Pinpoint the cell where the given text exists, returning its [x, y] midpoint coordinate. 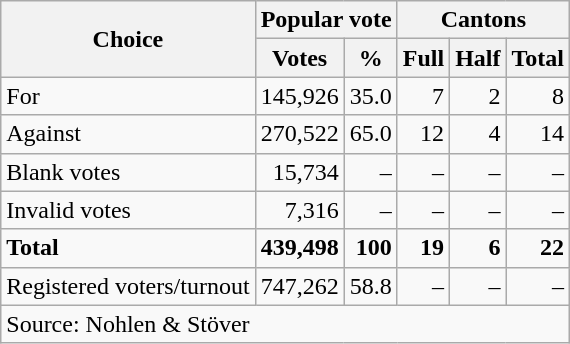
15,734 [300, 172]
100 [370, 248]
12 [423, 134]
439,498 [300, 248]
19 [423, 248]
7 [423, 96]
65.0 [370, 134]
22 [538, 248]
2 [478, 96]
Against [128, 134]
145,926 [300, 96]
Cantons [483, 20]
58.8 [370, 286]
Registered voters/turnout [128, 286]
747,262 [300, 286]
Popular vote [326, 20]
Blank votes [128, 172]
Invalid votes [128, 210]
For [128, 96]
Votes [300, 58]
% [370, 58]
4 [478, 134]
270,522 [300, 134]
8 [538, 96]
14 [538, 134]
35.0 [370, 96]
6 [478, 248]
Full [423, 58]
Choice [128, 39]
Half [478, 58]
Source: Nohlen & Stöver [286, 324]
7,316 [300, 210]
